Capture the cell that displays the provided text and extract its [X, Y] central coordinate. 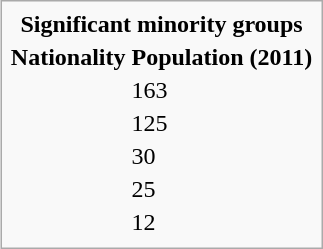
Significant minority groups [161, 24]
Nationality [68, 57]
12 [222, 222]
30 [222, 156]
Population (2011) [222, 57]
25 [222, 189]
163 [222, 90]
125 [222, 123]
